Scan for the cell matching the given text and deliver its (x, y) coordinate at center. 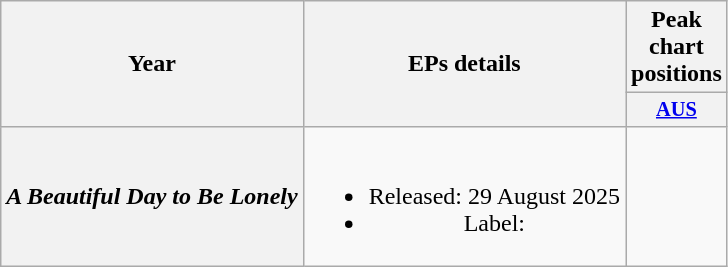
EPs details (464, 64)
AUS (677, 110)
A Beautiful Day to Be Lonely (152, 196)
Peak chart positions (677, 47)
Year (152, 64)
Released: 29 August 2025Label: (464, 196)
